Return (X, Y) of the center of cell containing provided text 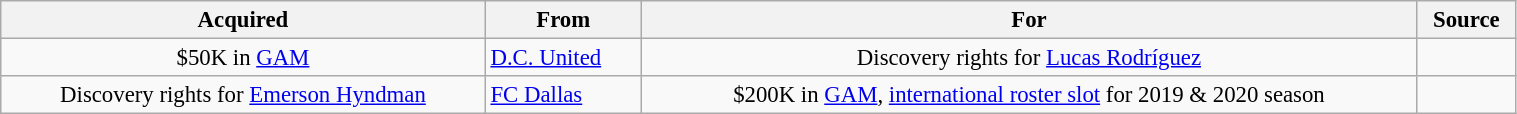
$50K in GAM (243, 58)
FC Dallas (563, 95)
Discovery rights for Lucas Rodríguez (1028, 58)
From (563, 20)
Acquired (243, 20)
Discovery rights for Emerson Hyndman (243, 95)
For (1028, 20)
$200K in GAM, international roster slot for 2019 & 2020 season (1028, 95)
Source (1466, 20)
D.C. United (563, 58)
